From the cell containing the given text, extract its center point as [x, y] coordinate. 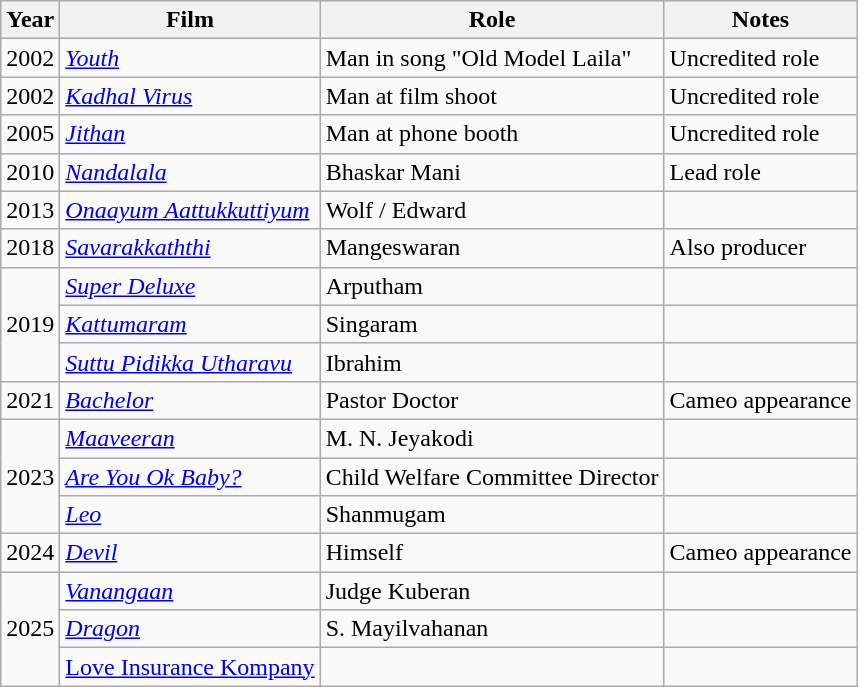
Vanangaan [190, 591]
Onaayum Aattukkuttiyum [190, 210]
Man at phone booth [492, 134]
2021 [30, 400]
Man in song "Old Model Laila" [492, 58]
2024 [30, 553]
M. N. Jeyakodi [492, 438]
Year [30, 20]
Leo [190, 515]
Himself [492, 553]
Bhaskar Mani [492, 172]
Also producer [760, 248]
Arputham [492, 286]
Wolf / Edward [492, 210]
Pastor Doctor [492, 400]
2013 [30, 210]
Are You Ok Baby? [190, 477]
Devil [190, 553]
Maaveeran [190, 438]
Role [492, 20]
Love Insurance Kompany [190, 667]
Singaram [492, 324]
Judge Kuberan [492, 591]
Suttu Pidikka Utharavu [190, 362]
Jithan [190, 134]
Kadhal Virus [190, 96]
Film [190, 20]
2005 [30, 134]
Nandalala [190, 172]
2025 [30, 629]
Notes [760, 20]
Lead role [760, 172]
2019 [30, 324]
Ibrahim [492, 362]
S. Mayilvahanan [492, 629]
Shanmugam [492, 515]
Youth [190, 58]
2023 [30, 476]
Bachelor [190, 400]
Dragon [190, 629]
Super Deluxe [190, 286]
Kattumaram [190, 324]
Mangeswaran [492, 248]
2010 [30, 172]
Savarakkaththi [190, 248]
2018 [30, 248]
Child Welfare Committee Director [492, 477]
Man at film shoot [492, 96]
